Capture the cell that displays the provided text and extract its (x, y) central coordinate. 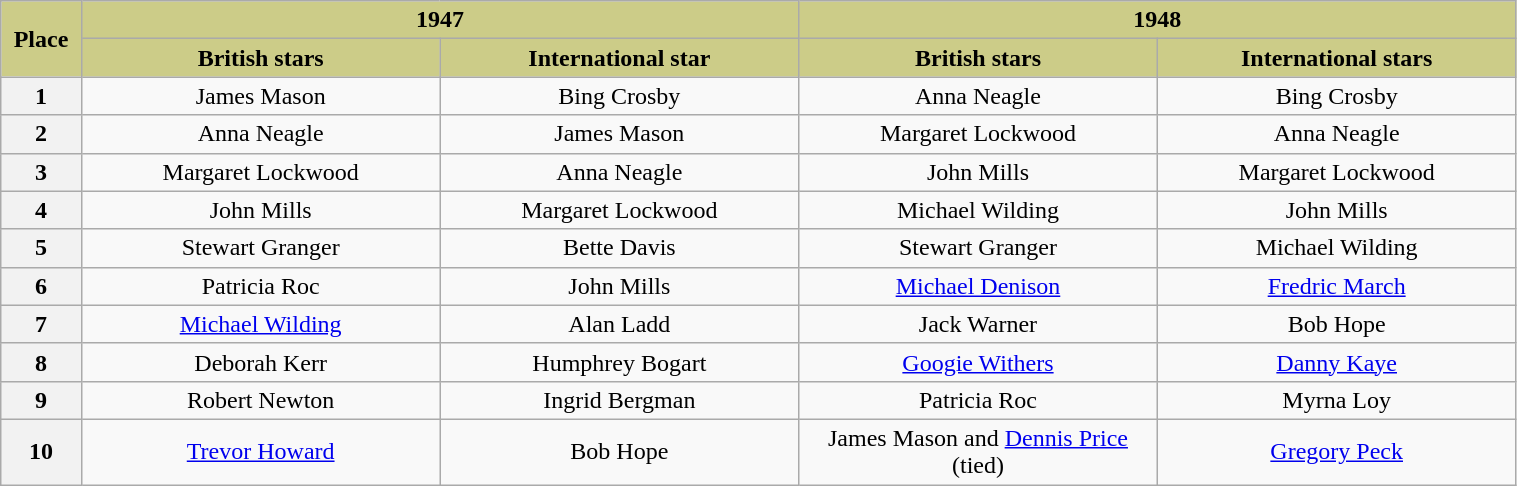
Deborah Kerr (260, 362)
Gregory Peck (1336, 452)
International stars (1336, 58)
Myrna Loy (1336, 400)
Googie Withers (978, 362)
1947 (440, 20)
8 (42, 362)
2 (42, 134)
Ingrid Bergman (620, 400)
7 (42, 324)
1948 (1158, 20)
4 (42, 210)
Trevor Howard (260, 452)
Jack Warner (978, 324)
Humphrey Bogart (620, 362)
Michael Denison (978, 286)
6 (42, 286)
10 (42, 452)
International star (620, 58)
Bette Davis (620, 248)
Place (42, 39)
Alan Ladd (620, 324)
1 (42, 96)
3 (42, 172)
Fredric March (1336, 286)
5 (42, 248)
Danny Kaye (1336, 362)
Robert Newton (260, 400)
James Mason and Dennis Price (tied) (978, 452)
9 (42, 400)
